Capture the cell that displays the provided text and extract its [X, Y] central coordinate. 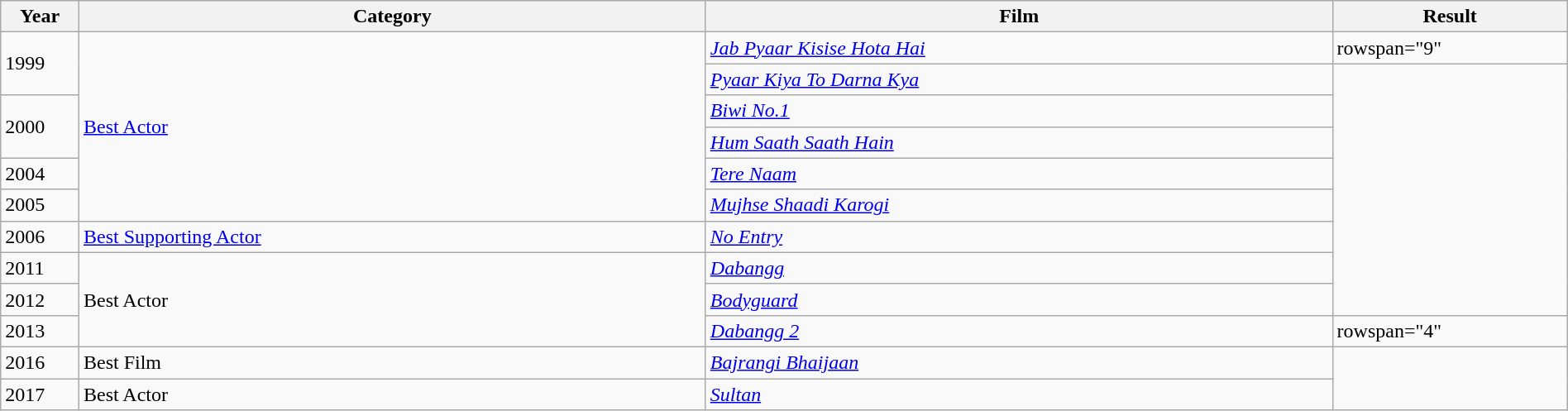
Result [1450, 17]
Bajrangi Bhaijaan [1019, 362]
2017 [40, 394]
2011 [40, 268]
Jab Pyaar Kisise Hota Hai [1019, 48]
Mujhse Shaadi Karogi [1019, 205]
Sultan [1019, 394]
2000 [40, 127]
rowspan="4" [1450, 331]
2004 [40, 174]
2006 [40, 237]
No Entry [1019, 237]
2012 [40, 299]
1999 [40, 64]
Best Supporting Actor [392, 237]
Pyaar Kiya To Darna Kya [1019, 79]
2005 [40, 205]
Biwi No.1 [1019, 111]
Dabangg 2 [1019, 331]
2013 [40, 331]
2016 [40, 362]
Dabangg [1019, 268]
Bodyguard [1019, 299]
Film [1019, 17]
Tere Naam [1019, 174]
Hum Saath Saath Hain [1019, 142]
Year [40, 17]
Category [392, 17]
Best Film [392, 362]
rowspan="9" [1450, 48]
